Search for the cell housing the specified text and yield its [x, y] center coordinate. 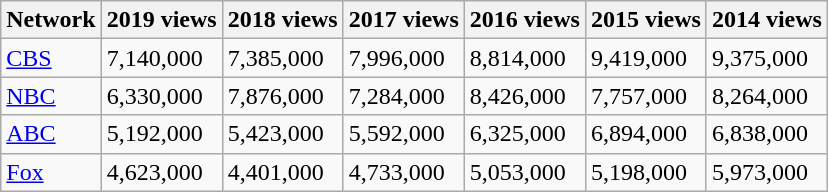
Fox [51, 172]
4,623,000 [162, 172]
2016 views [524, 20]
6,330,000 [162, 96]
NBC [51, 96]
6,325,000 [524, 134]
6,838,000 [766, 134]
7,996,000 [404, 58]
6,894,000 [646, 134]
5,423,000 [282, 134]
5,053,000 [524, 172]
7,385,000 [282, 58]
8,264,000 [766, 96]
5,973,000 [766, 172]
Network [51, 20]
2018 views [282, 20]
ABC [51, 134]
2015 views [646, 20]
4,733,000 [404, 172]
2017 views [404, 20]
9,419,000 [646, 58]
2019 views [162, 20]
7,876,000 [282, 96]
5,198,000 [646, 172]
4,401,000 [282, 172]
8,426,000 [524, 96]
7,757,000 [646, 96]
9,375,000 [766, 58]
CBS [51, 58]
5,192,000 [162, 134]
7,140,000 [162, 58]
2014 views [766, 20]
5,592,000 [404, 134]
7,284,000 [404, 96]
8,814,000 [524, 58]
